For the text-containing cell, return its midpoint in [x, y] coordinate format. 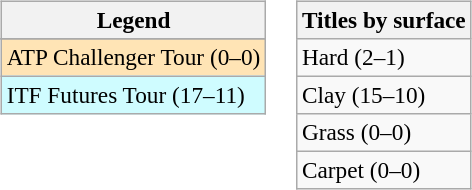
Hard (2–1) [384, 57]
ITF Futures Tour (17–11) [133, 95]
Clay (15–10) [384, 95]
Carpet (0–0) [384, 171]
Grass (0–0) [384, 133]
ATP Challenger Tour (0–0) [133, 57]
Titles by surface [384, 20]
Legend [133, 20]
